Find where the given text appears and provide that cell's center as (x, y) coordinate. 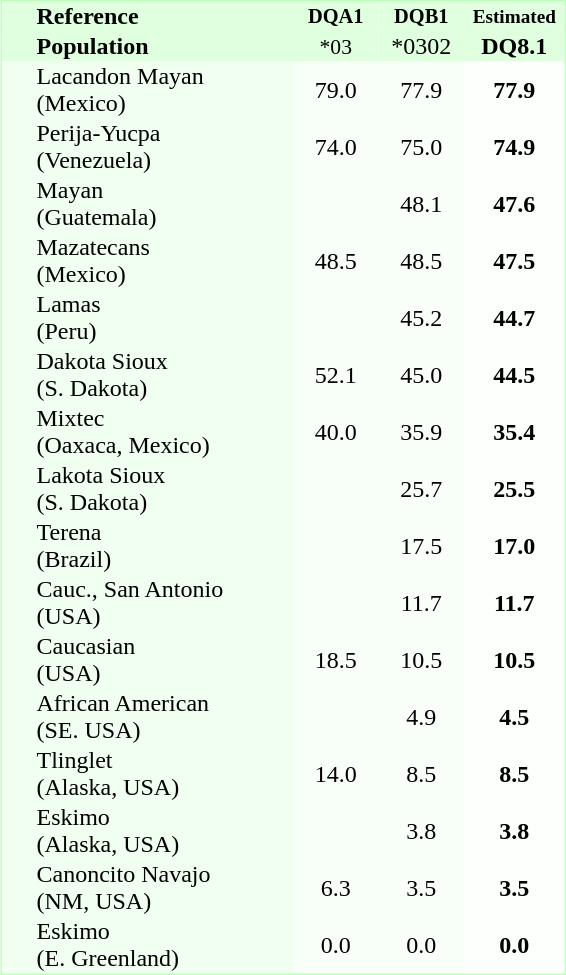
Tlinglet(Alaska, USA) (164, 774)
74.0 (336, 146)
Mixtec(Oaxaca, Mexico) (164, 432)
Cauc., San Antonio(USA) (164, 602)
4.5 (514, 716)
75.0 (421, 146)
74.9 (514, 146)
Dakota Sioux(S. Dakota) (164, 374)
Eskimo(Alaska, USA) (164, 830)
4.9 (421, 716)
DQB1 (421, 17)
6.3 (336, 888)
Perija-Yucpa(Venezuela) (164, 146)
DQ8.1 (514, 47)
45.2 (421, 318)
DQA1 (336, 17)
47.5 (514, 260)
*03 (336, 47)
Lamas(Peru) (164, 318)
African American(SE. USA) (164, 716)
35.9 (421, 432)
44.7 (514, 318)
Canoncito Navajo(NM, USA) (164, 888)
17.5 (421, 546)
Mazatecans(Mexico) (164, 260)
79.0 (336, 90)
25.7 (421, 488)
44.5 (514, 374)
Terena(Brazil) (164, 546)
Caucasian(USA) (164, 660)
Estimated (514, 17)
25.5 (514, 488)
*0302 (421, 47)
52.1 (336, 374)
45.0 (421, 374)
17.0 (514, 546)
47.6 (514, 204)
Lacandon Mayan(Mexico) (164, 90)
Population (164, 47)
18.5 (336, 660)
Eskimo(E. Greenland) (164, 944)
Lakota Sioux(S. Dakota) (164, 488)
48.1 (421, 204)
14.0 (336, 774)
35.4 (514, 432)
40.0 (336, 432)
Mayan(Guatemala) (164, 204)
Reference (164, 17)
